Output the [x, y] coordinate of the center of the cell containing the given text.  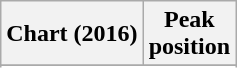
Peakposition [189, 34]
Chart (2016) [72, 34]
